Find where the given text appears and provide that cell's center as [x, y] coordinate. 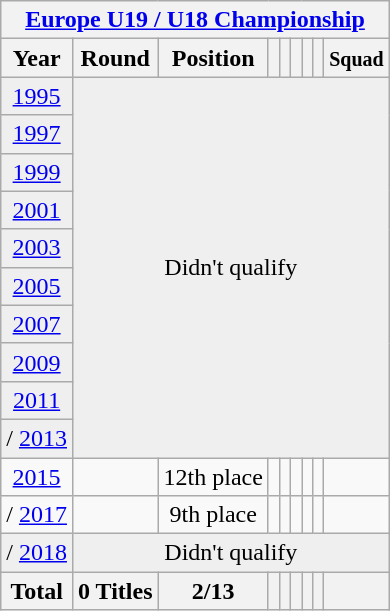
Total [37, 591]
Europe U19 / U18 Championship [195, 20]
/ 2017 [37, 515]
2011 [37, 400]
9th place [213, 515]
1997 [37, 134]
2001 [37, 210]
/ 2013 [37, 438]
Squad [357, 58]
2015 [37, 477]
2007 [37, 324]
2003 [37, 248]
2/13 [213, 591]
/ 2018 [37, 553]
12th place [213, 477]
1995 [37, 96]
2005 [37, 286]
Year [37, 58]
2009 [37, 362]
0 Titles [115, 591]
1999 [37, 172]
Position [213, 58]
Round [115, 58]
